Provide the [x, y] coordinate of the cell's center where the given text is located.  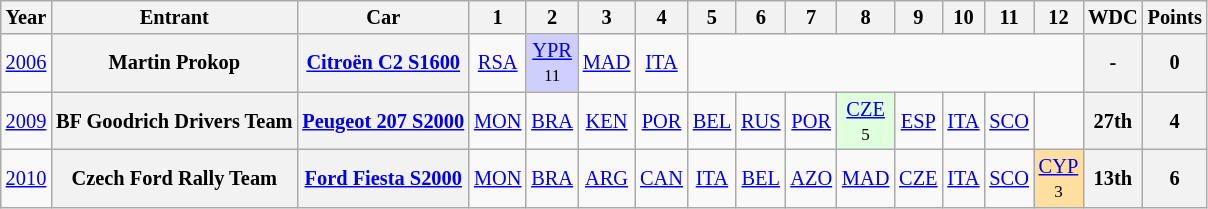
RSA [498, 63]
CYP3 [1058, 178]
BF Goodrich Drivers Team [174, 121]
Ford Fiesta S2000 [383, 178]
ESP [918, 121]
Points [1175, 17]
KEN [606, 121]
8 [866, 17]
Year [26, 17]
Czech Ford Rally Team [174, 178]
Car [383, 17]
7 [811, 17]
3 [606, 17]
27th [1113, 121]
11 [1008, 17]
2 [552, 17]
13th [1113, 178]
1 [498, 17]
YPR11 [552, 63]
2006 [26, 63]
CAN [662, 178]
Entrant [174, 17]
12 [1058, 17]
AZO [811, 178]
CZE5 [866, 121]
Citroën C2 S1600 [383, 63]
10 [963, 17]
ARG [606, 178]
CZE [918, 178]
2009 [26, 121]
9 [918, 17]
0 [1175, 63]
Martin Prokop [174, 63]
WDC [1113, 17]
- [1113, 63]
2010 [26, 178]
5 [712, 17]
Peugeot 207 S2000 [383, 121]
RUS [760, 121]
